Extract the (x, y) coordinate from the center of the cell holding the provided text.  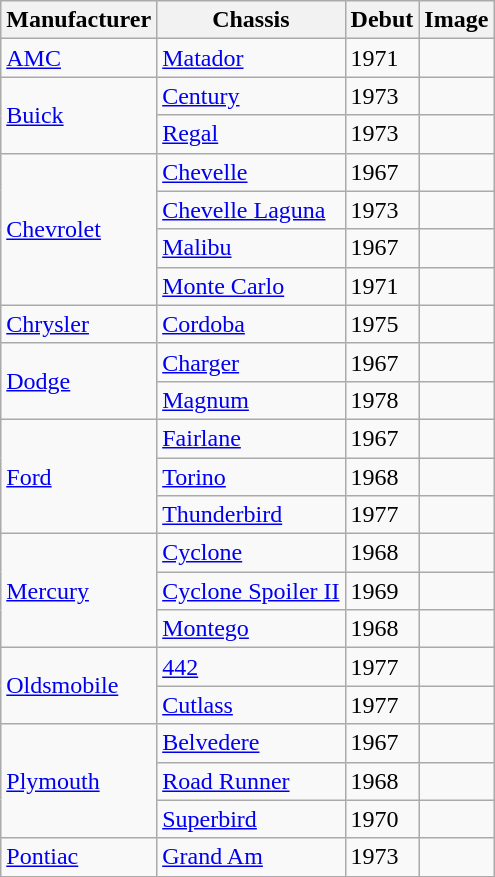
1978 (382, 400)
Chrysler (79, 324)
Road Runner (251, 781)
Thunderbird (251, 515)
Belvedere (251, 743)
AMC (79, 58)
Century (251, 96)
Pontiac (79, 857)
1970 (382, 819)
Grand Am (251, 857)
Cyclone Spoiler II (251, 591)
Oldsmobile (79, 686)
Plymouth (79, 781)
Monte Carlo (251, 286)
Cutlass (251, 705)
Fairlane (251, 438)
Superbird (251, 819)
Mercury (79, 591)
1969 (382, 591)
Chassis (251, 20)
Malibu (251, 248)
Chevelle Laguna (251, 210)
Image (456, 20)
Cyclone (251, 553)
Torino (251, 477)
Cordoba (251, 324)
442 (251, 667)
Dodge (79, 381)
1975 (382, 324)
Buick (79, 115)
Ford (79, 476)
Chevelle (251, 172)
Magnum (251, 400)
Manufacturer (79, 20)
Chevrolet (79, 229)
Matador (251, 58)
Charger (251, 362)
Debut (382, 20)
Montego (251, 629)
Regal (251, 134)
